Identify which cell holds the provided text, then report its (x, y) central coordinate. 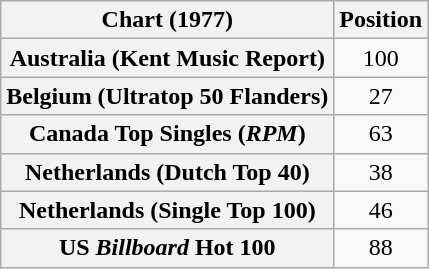
Chart (1977) (168, 20)
US Billboard Hot 100 (168, 248)
46 (381, 210)
100 (381, 58)
Australia (Kent Music Report) (168, 58)
Netherlands (Single Top 100) (168, 210)
Canada Top Singles (RPM) (168, 134)
Position (381, 20)
38 (381, 172)
63 (381, 134)
Belgium (Ultratop 50 Flanders) (168, 96)
Netherlands (Dutch Top 40) (168, 172)
88 (381, 248)
27 (381, 96)
